Detect which cell encompasses the target text, then output its [X, Y] center coordinate. 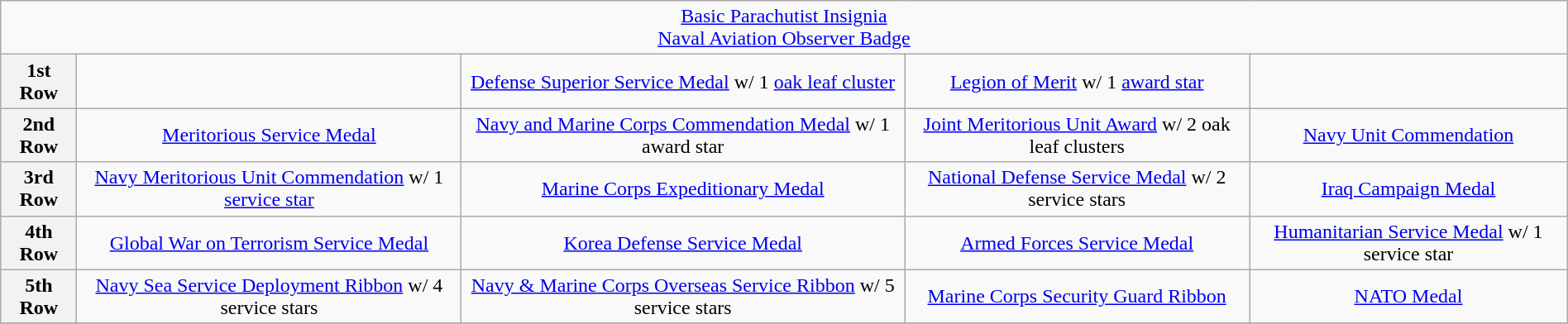
4th Row [39, 243]
Joint Meritorious Unit Award w/ 2 oak leaf clusters [1077, 136]
Humanitarian Service Medal w/ 1 service star [1409, 243]
Basic Parachutist InsigniaNaval Aviation Observer Badge [784, 28]
Legion of Merit w/ 1 award star [1077, 81]
Iraq Campaign Medal [1409, 188]
Navy and Marine Corps Commendation Medal w/ 1 award star [683, 136]
Navy Unit Commendation [1409, 136]
5th Row [39, 296]
NATO Medal [1409, 296]
Armed Forces Service Medal [1077, 243]
Marine Corps Security Guard Ribbon [1077, 296]
National Defense Service Medal w/ 2 service stars [1077, 188]
Navy Sea Service Deployment Ribbon w/ 4 service stars [270, 296]
1st Row [39, 81]
Korea Defense Service Medal [683, 243]
Meritorious Service Medal [270, 136]
2nd Row [39, 136]
Defense Superior Service Medal w/ 1 oak leaf cluster [683, 81]
3rd Row [39, 188]
Marine Corps Expeditionary Medal [683, 188]
Navy & Marine Corps Overseas Service Ribbon w/ 5 service stars [683, 296]
Global War on Terrorism Service Medal [270, 243]
Navy Meritorious Unit Commendation w/ 1 service star [270, 188]
